Find where the given text appears and provide that cell's center as [x, y] coordinate. 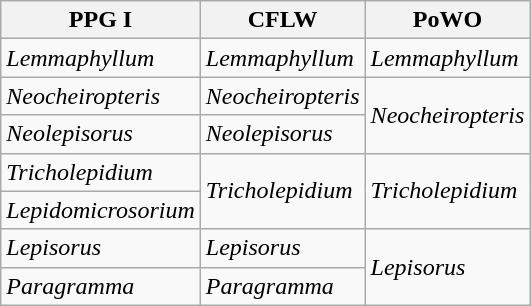
Lepidomicrosorium [101, 210]
CFLW [282, 20]
PPG I [101, 20]
PoWO [448, 20]
